Determine the (x, y) coordinate at the center of the cell enclosing the given text.  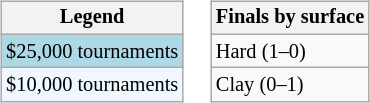
Legend (92, 18)
$25,000 tournaments (92, 51)
Clay (0–1) (290, 85)
Hard (1–0) (290, 51)
$10,000 tournaments (92, 85)
Finals by surface (290, 18)
